Identify which cell holds the provided text, then report its (X, Y) central coordinate. 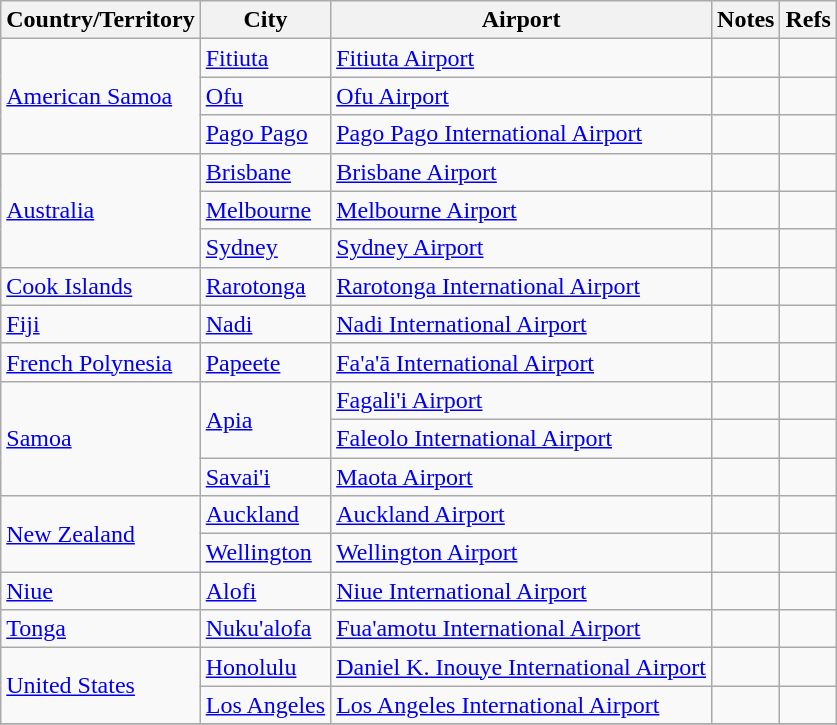
Honolulu (265, 667)
Ofu Airport (522, 96)
Los Angeles (265, 705)
American Samoa (100, 96)
Alofi (265, 591)
Brisbane (265, 172)
Wellington Airport (522, 553)
Nadi International Airport (522, 324)
French Polynesia (100, 362)
Fitiuta (265, 58)
Niue (100, 591)
Maota Airport (522, 477)
Savai'i (265, 477)
Nuku'alofa (265, 629)
Wellington (265, 553)
Fitiuta Airport (522, 58)
Samoa (100, 438)
Apia (265, 419)
Refs (808, 20)
Melbourne (265, 210)
Tonga (100, 629)
City (265, 20)
United States (100, 686)
Fua'amotu International Airport (522, 629)
New Zealand (100, 534)
Auckland (265, 515)
Faleolo International Airport (522, 438)
Sydney Airport (522, 248)
Country/Territory (100, 20)
Cook Islands (100, 286)
Daniel K. Inouye International Airport (522, 667)
Los Angeles International Airport (522, 705)
Pago Pago (265, 134)
Nadi (265, 324)
Fiji (100, 324)
Sydney (265, 248)
Auckland Airport (522, 515)
Rarotonga (265, 286)
Brisbane Airport (522, 172)
Notes (746, 20)
Pago Pago International Airport (522, 134)
Airport (522, 20)
Fagali'i Airport (522, 400)
Niue International Airport (522, 591)
Ofu (265, 96)
Fa'a'ā International Airport (522, 362)
Papeete (265, 362)
Australia (100, 210)
Rarotonga International Airport (522, 286)
Melbourne Airport (522, 210)
